Determine the [X, Y] coordinate at the center of the cell enclosing the given text.  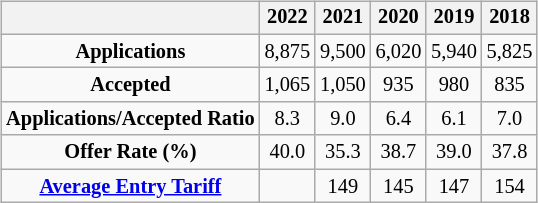
35.3 [343, 152]
39.0 [454, 152]
37.8 [510, 152]
7.0 [510, 119]
154 [510, 186]
Applications/Accepted Ratio [130, 119]
40.0 [288, 152]
147 [454, 186]
Average Entry Tariff [130, 186]
8,875 [288, 51]
6.4 [399, 119]
1,065 [288, 85]
980 [454, 85]
2022 [288, 18]
835 [510, 85]
Offer Rate (%) [130, 152]
Applications [130, 51]
38.7 [399, 152]
149 [343, 186]
9,500 [343, 51]
6.1 [454, 119]
2020 [399, 18]
Accepted [130, 85]
935 [399, 85]
8.3 [288, 119]
5,825 [510, 51]
2019 [454, 18]
5,940 [454, 51]
9.0 [343, 119]
145 [399, 186]
2021 [343, 18]
2018 [510, 18]
6,020 [399, 51]
1,050 [343, 85]
